Identify which cell holds the provided text, then report its (x, y) central coordinate. 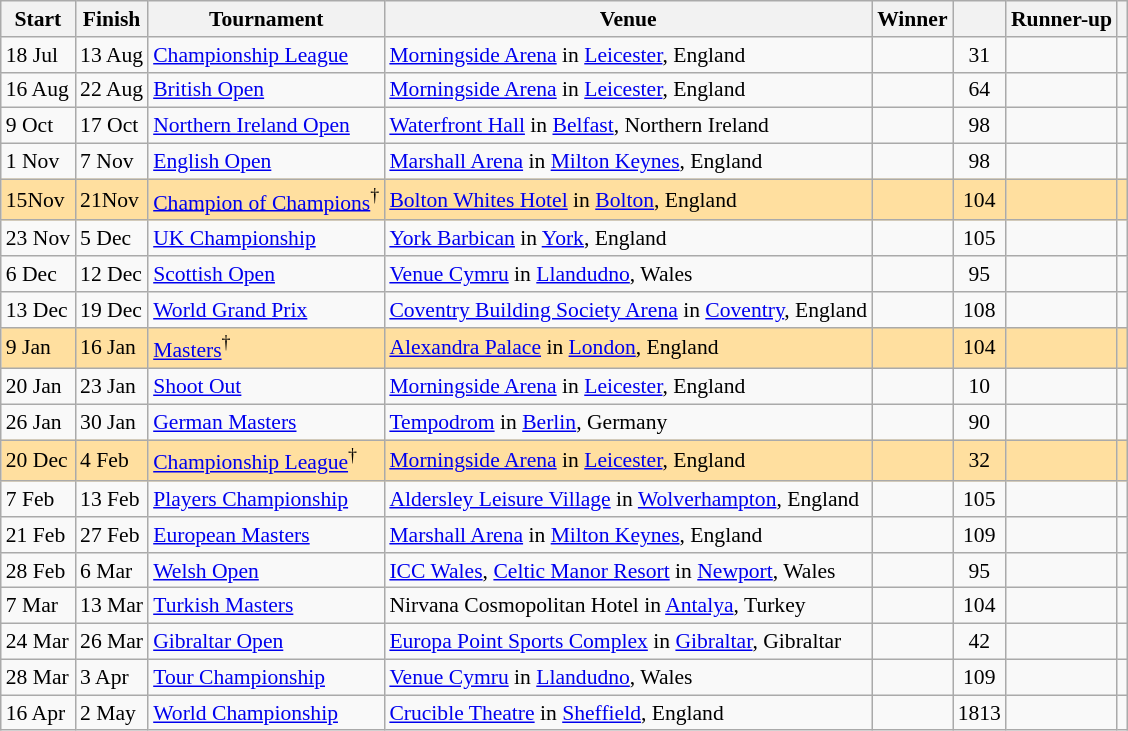
Start (38, 19)
Champion of Champions† (266, 200)
Players Championship (266, 499)
Turkish Masters (266, 606)
21Nov (112, 200)
13 Mar (112, 606)
108 (980, 310)
Runner-up (1062, 19)
Shoot Out (266, 387)
York Barbican in York, England (628, 239)
Coventry Building Society Arena in Coventry, England (628, 310)
Scottish Open (266, 274)
24 Mar (38, 642)
16 Aug (38, 90)
European Masters (266, 535)
Venue (628, 19)
German Masters (266, 422)
26 Mar (112, 642)
7 Feb (38, 499)
Waterfront Hall in Belfast, Northern Ireland (628, 126)
5 Dec (112, 239)
English Open (266, 162)
23 Jan (112, 387)
20 Dec (38, 460)
Northern Ireland Open (266, 126)
World Grand Prix (266, 310)
2 May (112, 713)
ICC Wales, Celtic Manor Resort in Newport, Wales (628, 571)
3 Apr (112, 677)
1813 (980, 713)
Masters† (266, 348)
64 (980, 90)
Tempodrom in Berlin, Germany (628, 422)
10 (980, 387)
UK Championship (266, 239)
12 Dec (112, 274)
Championship League (266, 55)
Finish (112, 19)
Bolton Whites Hotel in Bolton, England (628, 200)
32 (980, 460)
1 Nov (38, 162)
7 Nov (112, 162)
16 Apr (38, 713)
7 Mar (38, 606)
13 Aug (112, 55)
28 Feb (38, 571)
42 (980, 642)
4 Feb (112, 460)
Welsh Open (266, 571)
British Open (266, 90)
9 Oct (38, 126)
13 Feb (112, 499)
Championship League† (266, 460)
Winner (912, 19)
Aldersley Leisure Village in Wolverhampton, England (628, 499)
13 Dec (38, 310)
23 Nov (38, 239)
6 Dec (38, 274)
Tour Championship (266, 677)
16 Jan (112, 348)
27 Feb (112, 535)
21 Feb (38, 535)
9 Jan (38, 348)
20 Jan (38, 387)
30 Jan (112, 422)
World Championship (266, 713)
Tournament (266, 19)
Crucible Theatre in Sheffield, England (628, 713)
6 Mar (112, 571)
Europa Point Sports Complex in Gibraltar, Gibraltar (628, 642)
Gibraltar Open (266, 642)
28 Mar (38, 677)
19 Dec (112, 310)
Alexandra Palace in London, England (628, 348)
Nirvana Cosmopolitan Hotel in Antalya, Turkey (628, 606)
15Nov (38, 200)
26 Jan (38, 422)
90 (980, 422)
31 (980, 55)
22 Aug (112, 90)
18 Jul (38, 55)
17 Oct (112, 126)
